Determine the [X, Y] coordinate at the center of the cell enclosing the given text.  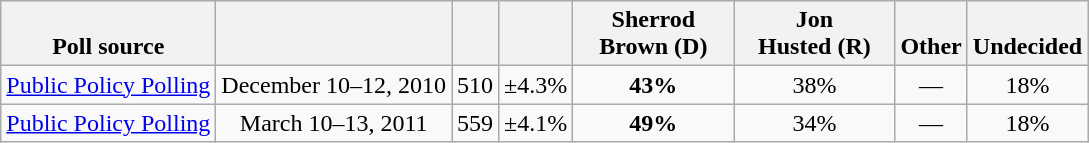
March 10–13, 2011 [334, 123]
Undecided [1027, 34]
510 [476, 85]
±4.1% [536, 123]
±4.3% [536, 85]
34% [814, 123]
Other [931, 34]
49% [654, 123]
SherrodBrown (D) [654, 34]
December 10–12, 2010 [334, 85]
38% [814, 85]
43% [654, 85]
559 [476, 123]
Poll source [108, 34]
JonHusted (R) [814, 34]
